From the cell containing the given text, extract its center point as (x, y) coordinate. 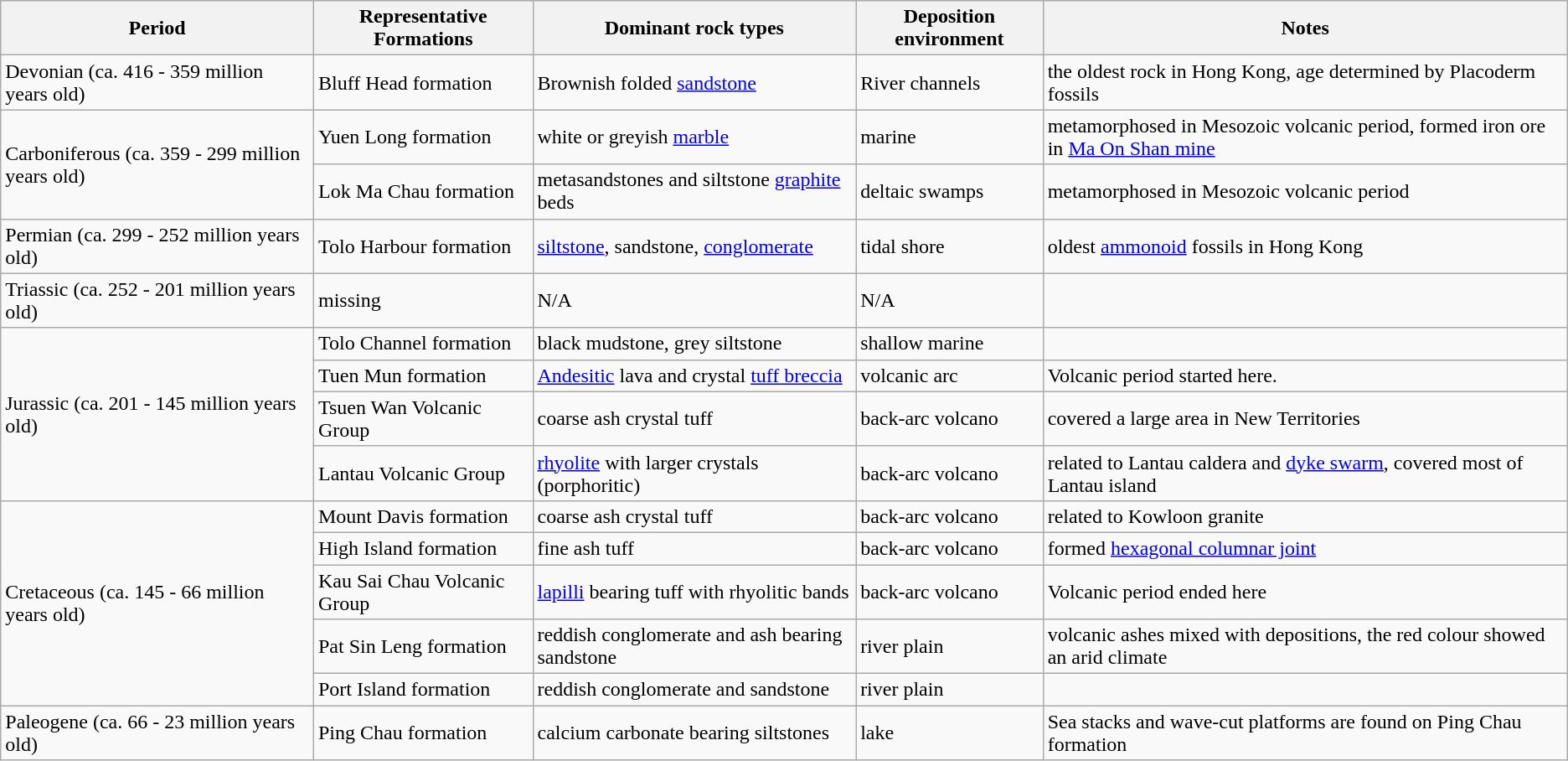
Deposition environment (950, 28)
metamorphosed in Mesozoic volcanic period (1305, 191)
lapilli bearing tuff with rhyolitic bands (694, 592)
Tuen Mun formation (423, 375)
Carboniferous (ca. 359 - 299 million years old) (157, 164)
siltstone, sandstone, conglomerate (694, 246)
Representative Formations (423, 28)
Volcanic period started here. (1305, 375)
the oldest rock in Hong Kong, age determined by Placoderm fossils (1305, 82)
Mount Davis formation (423, 516)
Yuen Long formation (423, 137)
Tolo Channel formation (423, 344)
related to Lantau caldera and dyke swarm, covered most of Lantau island (1305, 473)
reddish conglomerate and sandstone (694, 690)
Volcanic period ended here (1305, 592)
Brownish folded sandstone (694, 82)
Period (157, 28)
River channels (950, 82)
Paleogene (ca. 66 - 23 million years old) (157, 733)
Devonian (ca. 416 - 359 million years old) (157, 82)
related to Kowloon granite (1305, 516)
white or greyish marble (694, 137)
covered a large area in New Territories (1305, 419)
Lok Ma Chau formation (423, 191)
tidal shore (950, 246)
rhyolite with larger crystals (porphoritic) (694, 473)
Jurassic (ca. 201 - 145 million years old) (157, 414)
Tsuen Wan Volcanic Group (423, 419)
volcanic arc (950, 375)
volcanic ashes mixed with depositions, the red colour showed an arid climate (1305, 647)
reddish conglomerate and ash bearing sandstone (694, 647)
metasandstones and siltstone graphite beds (694, 191)
oldest ammonoid fossils in Hong Kong (1305, 246)
black mudstone, grey siltstone (694, 344)
Permian (ca. 299 - 252 million years old) (157, 246)
Ping Chau formation (423, 733)
Andesitic lava and crystal tuff breccia (694, 375)
calcium carbonate bearing siltstones (694, 733)
marine (950, 137)
Tolo Harbour formation (423, 246)
High Island formation (423, 548)
missing (423, 300)
Sea stacks and wave-cut platforms are found on Ping Chau formation (1305, 733)
shallow marine (950, 344)
Bluff Head formation (423, 82)
deltaic swamps (950, 191)
Notes (1305, 28)
Lantau Volcanic Group (423, 473)
Pat Sin Leng formation (423, 647)
Dominant rock types (694, 28)
metamorphosed in Mesozoic volcanic period, formed iron ore in Ma On Shan mine (1305, 137)
Triassic (ca. 252 - 201 million years old) (157, 300)
fine ash tuff (694, 548)
Port Island formation (423, 690)
formed hexagonal columnar joint (1305, 548)
lake (950, 733)
Cretaceous (ca. 145 - 66 million years old) (157, 603)
Kau Sai Chau Volcanic Group (423, 592)
